From the cell containing the given text, extract its center point as [x, y] coordinate. 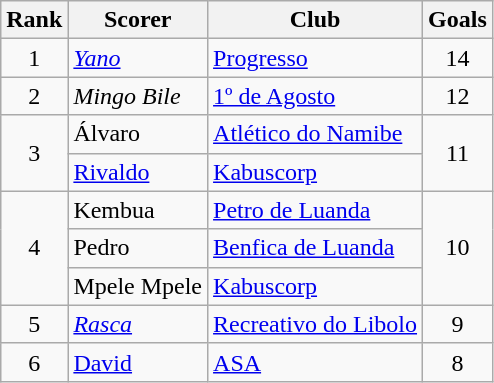
Club [316, 20]
Atlético do Namibe [316, 134]
Mpele Mpele [138, 286]
11 [458, 153]
1 [34, 58]
10 [458, 248]
9 [458, 324]
Rivaldo [138, 172]
Mingo Bile [138, 96]
Petro de Luanda [316, 210]
3 [34, 153]
David [138, 362]
12 [458, 96]
ASA [316, 362]
Kembua [138, 210]
Álvaro [138, 134]
Progresso [316, 58]
Yano [138, 58]
6 [34, 362]
2 [34, 96]
Rank [34, 20]
1º de Agosto [316, 96]
Rasca [138, 324]
Pedro [138, 248]
5 [34, 324]
Goals [458, 20]
Scorer [138, 20]
8 [458, 362]
14 [458, 58]
4 [34, 248]
Recreativo do Libolo [316, 324]
Benfica de Luanda [316, 248]
